Find where the given text appears and provide that cell's center as (x, y) coordinate. 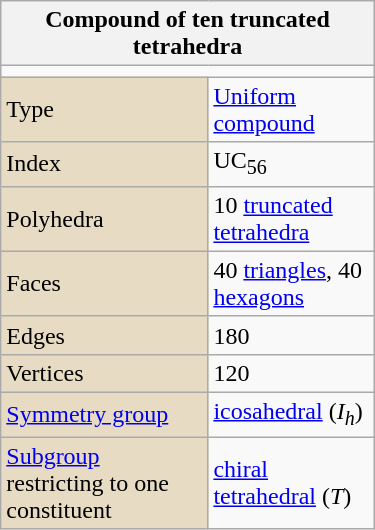
Uniform compound (291, 110)
Faces (104, 284)
120 (291, 373)
Edges (104, 335)
Index (104, 164)
Compound of ten truncated tetrahedra (188, 34)
Vertices (104, 373)
10 truncated tetrahedra (291, 218)
chiral tetrahedral (T) (291, 483)
Subgroup restricting to one constituent (104, 483)
180 (291, 335)
Type (104, 110)
Symmetry group (104, 415)
Polyhedra (104, 218)
icosahedral (Ih) (291, 415)
UC56 (291, 164)
40 triangles, 40 hexagons (291, 284)
